From the cell containing the given text, extract its center point as (x, y) coordinate. 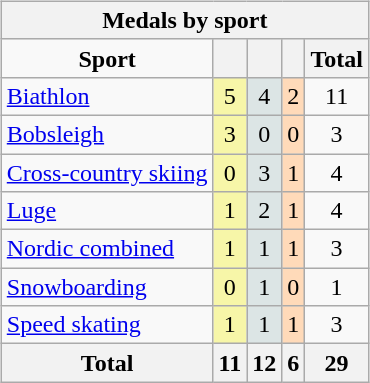
Nordic combined (107, 249)
29 (337, 363)
6 (294, 363)
Snowboarding (107, 287)
Sport (107, 58)
Speed skating (107, 325)
Medals by sport (184, 20)
5 (230, 96)
Luge (107, 211)
Bobsleigh (107, 134)
12 (264, 363)
Biathlon (107, 96)
Cross-country skiing (107, 173)
